Return the (X, Y) coordinate for the center point of the cell that contains the specified text.  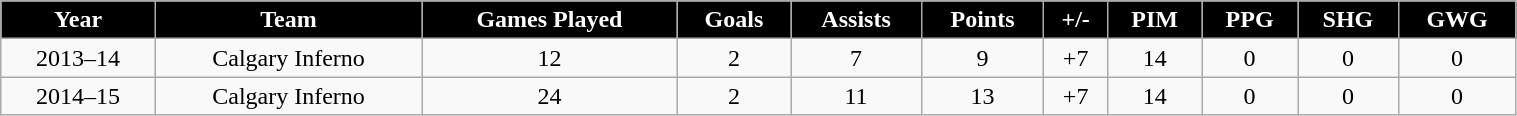
GWG (1457, 20)
PPG (1250, 20)
PIM (1155, 20)
13 (982, 96)
SHG (1348, 20)
Year (78, 20)
9 (982, 58)
24 (550, 96)
Points (982, 20)
+/- (1076, 20)
11 (856, 96)
Goals (734, 20)
12 (550, 58)
2014–15 (78, 96)
Assists (856, 20)
Team (288, 20)
Games Played (550, 20)
7 (856, 58)
2013–14 (78, 58)
